Capture the cell that displays the provided text and extract its (X, Y) central coordinate. 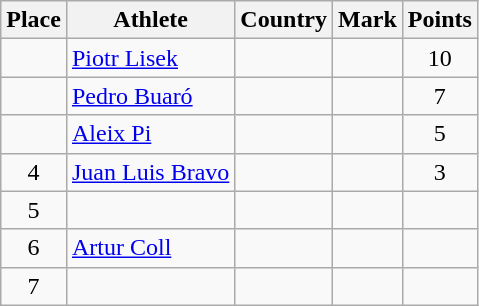
Artur Coll (150, 248)
4 (34, 172)
Juan Luis Bravo (150, 172)
3 (440, 172)
Piotr Lisek (150, 58)
Pedro Buaró (150, 96)
6 (34, 248)
Aleix Pi (150, 134)
Athlete (150, 20)
Points (440, 20)
Country (284, 20)
Place (34, 20)
Mark (368, 20)
10 (440, 58)
